Return (X, Y) of the center of cell containing provided text 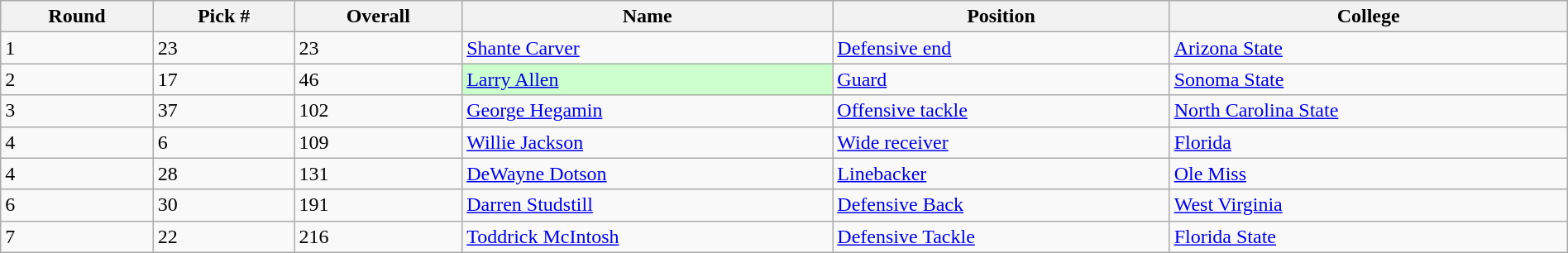
Name (648, 17)
Pick # (223, 17)
109 (379, 142)
Wide receiver (1001, 142)
7 (78, 236)
Guard (1001, 79)
131 (379, 174)
North Carolina State (1368, 111)
Arizona State (1368, 48)
Sonoma State (1368, 79)
46 (379, 79)
Florida (1368, 142)
Overall (379, 17)
22 (223, 236)
George Hegamin (648, 111)
Offensive tackle (1001, 111)
30 (223, 205)
191 (379, 205)
DeWayne Dotson (648, 174)
1 (78, 48)
Willie Jackson (648, 142)
Florida State (1368, 236)
Linebacker (1001, 174)
Defensive Back (1001, 205)
102 (379, 111)
Darren Studstill (648, 205)
Shante Carver (648, 48)
2 (78, 79)
37 (223, 111)
Defensive end (1001, 48)
3 (78, 111)
Defensive Tackle (1001, 236)
Position (1001, 17)
Larry Allen (648, 79)
216 (379, 236)
Ole Miss (1368, 174)
West Virginia (1368, 205)
28 (223, 174)
Toddrick McIntosh (648, 236)
College (1368, 17)
17 (223, 79)
Round (78, 17)
